Locate the cell with the specified text and output its [x, y] center coordinate. 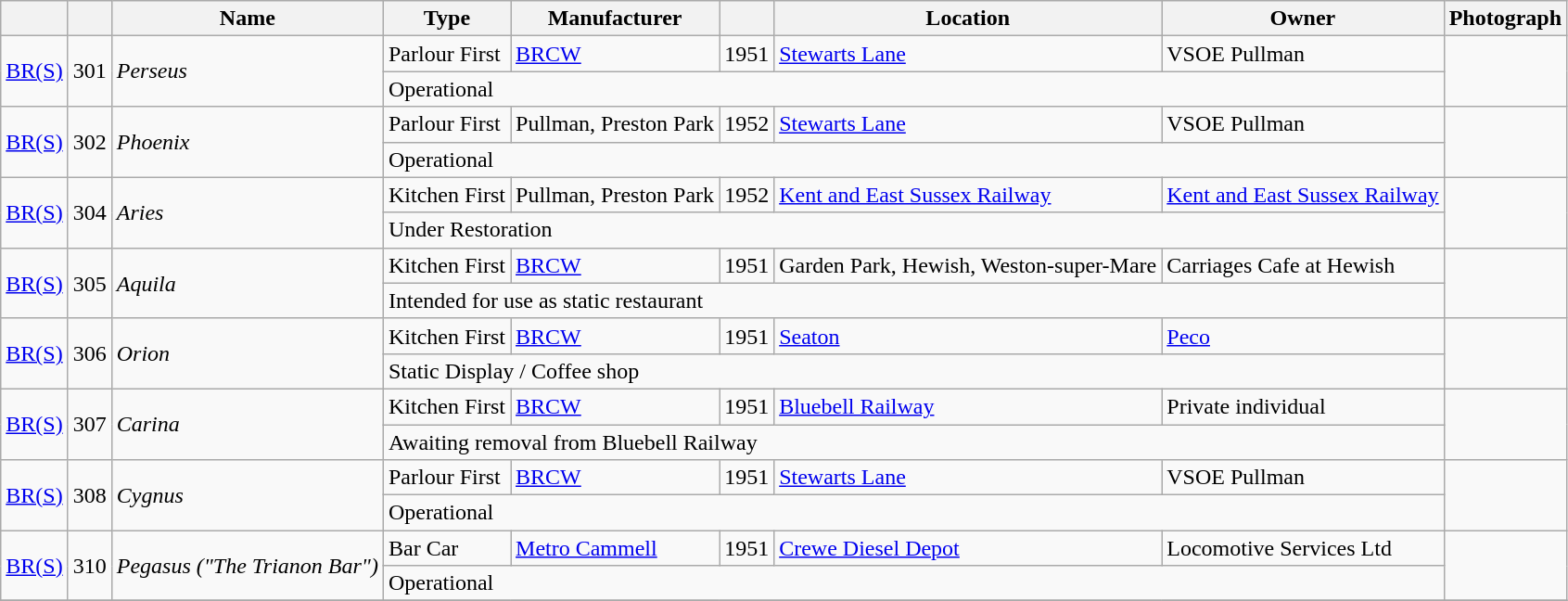
Peco [1303, 336]
Intended for use as static restaurant [913, 300]
Static Display / Coffee shop [913, 371]
304 [89, 212]
Phoenix [247, 142]
Metro Cammell [616, 548]
306 [89, 353]
Type [447, 19]
Locomotive Services Ltd [1303, 548]
Orion [247, 353]
Crewe Diesel Depot [968, 548]
301 [89, 71]
Under Restoration [913, 230]
302 [89, 142]
Owner [1303, 19]
Bar Car [447, 548]
Pegasus ("The Trianon Bar") [247, 566]
Aries [247, 212]
Carina [247, 424]
Seaton [968, 336]
Carriages Cafe at Hewish [1303, 265]
Photograph [1505, 19]
Name [247, 19]
305 [89, 283]
Location [968, 19]
Manufacturer [616, 19]
Awaiting removal from Bluebell Railway [913, 442]
Aquila [247, 283]
Cygnus [247, 495]
310 [89, 566]
Garden Park, Hewish, Weston-super-Mare [968, 265]
307 [89, 424]
308 [89, 495]
Private individual [1303, 406]
Bluebell Railway [968, 406]
Perseus [247, 71]
